Output the [x, y] coordinate of the center of the cell containing the given text.  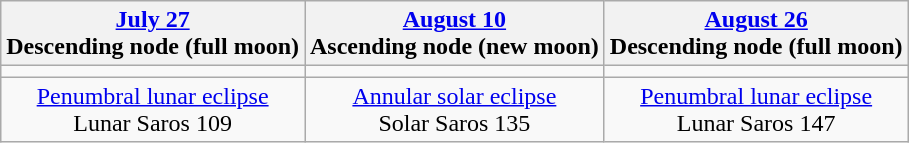
Annular solar eclipseSolar Saros 135 [454, 110]
August 10Ascending node (new moon) [454, 34]
July 27Descending node (full moon) [153, 34]
Penumbral lunar eclipseLunar Saros 147 [756, 110]
August 26Descending node (full moon) [756, 34]
Penumbral lunar eclipseLunar Saros 109 [153, 110]
